Find where the given text appears and provide that cell's center as (x, y) coordinate. 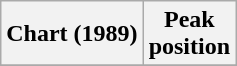
Peakposition (189, 34)
Chart (1989) (72, 34)
